Scan for the cell matching the given text and deliver its (x, y) coordinate at center. 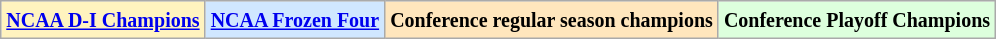
Conference Playoff Champions (856, 20)
NCAA Frozen Four (295, 20)
NCAA D-I Champions (103, 20)
Conference regular season champions (552, 20)
